Identify which cell holds the provided text, then report its (X, Y) central coordinate. 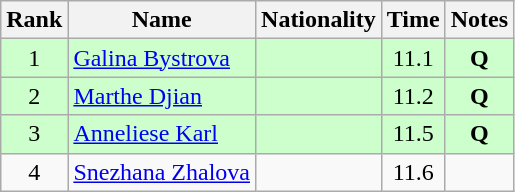
1 (34, 58)
11.6 (413, 172)
2 (34, 96)
Notes (479, 20)
11.1 (413, 58)
Marthe Djian (162, 96)
Galina Bystrova (162, 58)
11.5 (413, 134)
Time (413, 20)
Name (162, 20)
Nationality (319, 20)
Rank (34, 20)
Anneliese Karl (162, 134)
Snezhana Zhalova (162, 172)
11.2 (413, 96)
4 (34, 172)
3 (34, 134)
